Scan for the cell matching the given text and deliver its (x, y) coordinate at center. 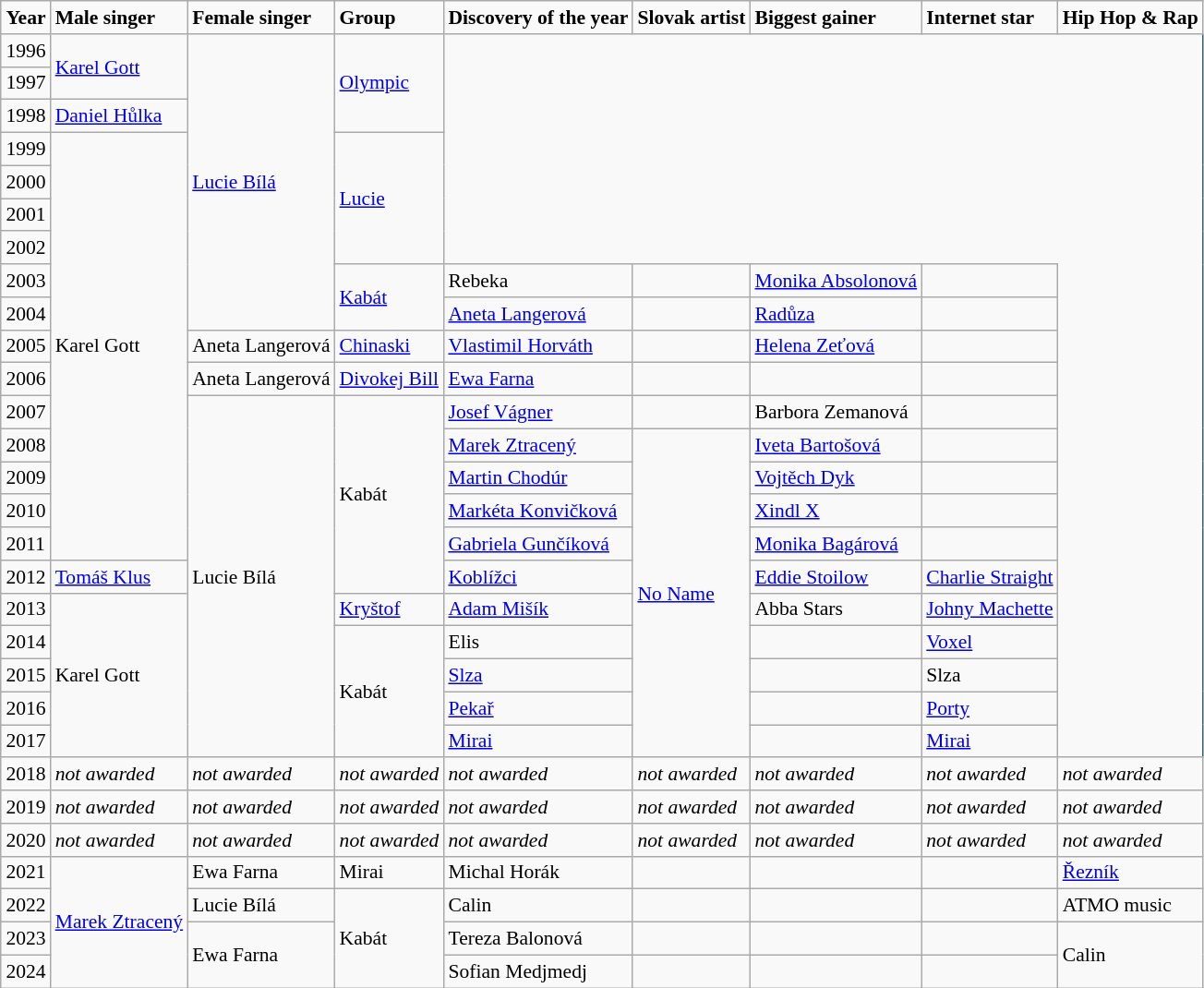
Charlie Straight (990, 576)
Michal Horák (537, 873)
Rebeka (537, 281)
Vlastimil Horváth (537, 346)
Vojtěch Dyk (836, 478)
Radůza (836, 313)
1996 (26, 50)
Daniel Hůlka (120, 116)
Abba Stars (836, 609)
ATMO music (1130, 906)
2012 (26, 576)
2006 (26, 380)
2010 (26, 511)
Group (390, 18)
Helena Zeťová (836, 346)
2020 (26, 839)
Male singer (120, 18)
2021 (26, 873)
Slovak artist (691, 18)
Koblížci (537, 576)
2000 (26, 182)
Olympic (390, 83)
Porty (990, 708)
Řezník (1130, 873)
Voxel (990, 643)
Monika Bagárová (836, 544)
Martin Chodúr (537, 478)
Lucie (390, 198)
1999 (26, 149)
1998 (26, 116)
2015 (26, 675)
2004 (26, 313)
Elis (537, 643)
2024 (26, 971)
Markéta Konvičková (537, 511)
No Name (691, 593)
Chinaski (390, 346)
Discovery of the year (537, 18)
Hip Hop & Rap (1130, 18)
Monika Absolonová (836, 281)
Barbora Zemanová (836, 412)
Sofian Medjmedj (537, 971)
2022 (26, 906)
Iveta Bartošová (836, 445)
2011 (26, 544)
2013 (26, 609)
Xindl X (836, 511)
1997 (26, 83)
2014 (26, 643)
2023 (26, 938)
Adam Mišík (537, 609)
2019 (26, 807)
2008 (26, 445)
Female singer (260, 18)
Internet star (990, 18)
Gabriela Gunčíková (537, 544)
2009 (26, 478)
Eddie Stoilow (836, 576)
2003 (26, 281)
2001 (26, 214)
2017 (26, 741)
2007 (26, 412)
2018 (26, 774)
Pekař (537, 708)
2016 (26, 708)
2005 (26, 346)
Divokej Bill (390, 380)
Tereza Balonová (537, 938)
2002 (26, 247)
Tomáš Klus (120, 576)
Biggest gainer (836, 18)
Johny Machette (990, 609)
Kryštof (390, 609)
Josef Vágner (537, 412)
Year (26, 18)
